Search for the cell housing the specified text and yield its [x, y] center coordinate. 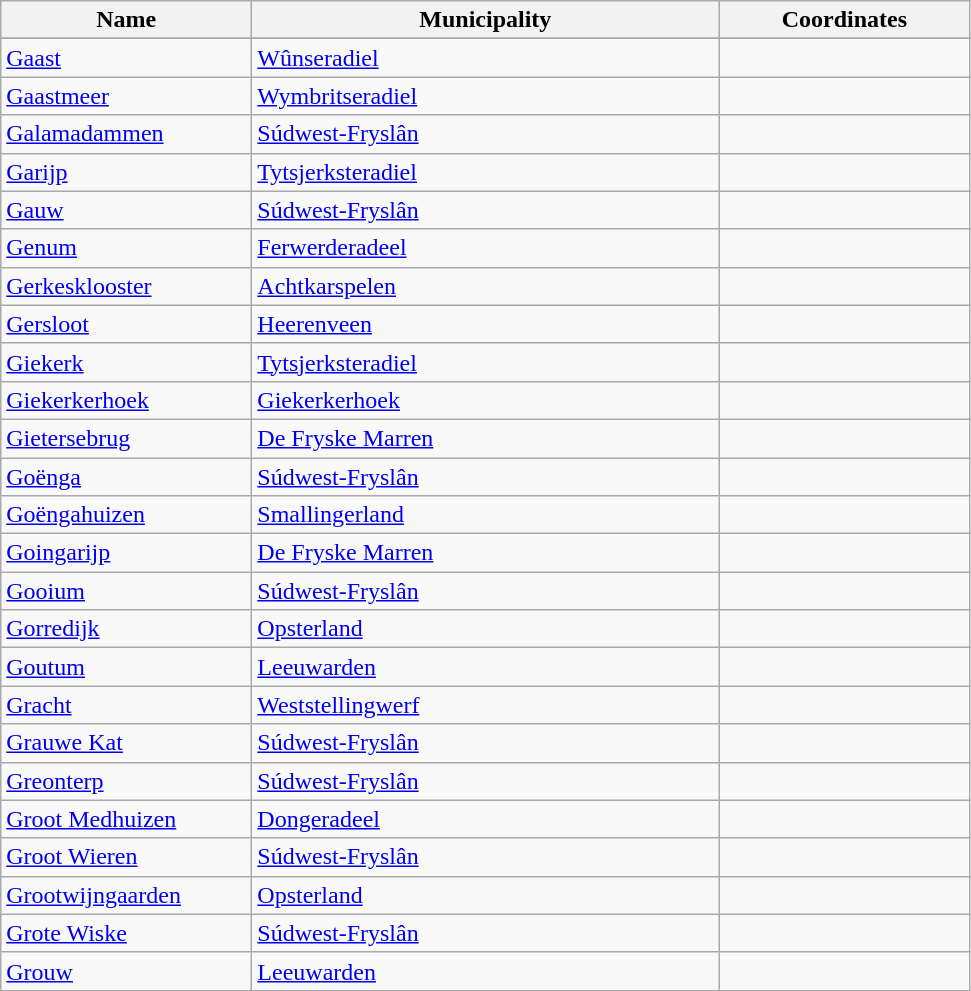
Wûnseradiel [486, 58]
Grauwe Kat [126, 743]
Grouw [126, 971]
Gerkesklooster [126, 286]
Wymbritseradiel [486, 96]
Gaast [126, 58]
Goënga [126, 477]
Smallingerland [486, 515]
Goëngahuizen [126, 515]
Gorredijk [126, 629]
Ferwerderadeel [486, 248]
Greonterp [126, 781]
Heerenveen [486, 324]
Grote Wiske [126, 933]
Gooium [126, 591]
Gracht [126, 705]
Garijp [126, 172]
Weststellingwerf [486, 705]
Galamadammen [126, 134]
Gietersebrug [126, 438]
Goutum [126, 667]
Achtkarspelen [486, 286]
Name [126, 20]
Groot Medhuizen [126, 819]
Gaastmeer [126, 96]
Groot Wieren [126, 857]
Goingarijp [126, 553]
Grootwijngaarden [126, 895]
Dongeradeel [486, 819]
Giekerk [126, 362]
Municipality [486, 20]
Coordinates [844, 20]
Gersloot [126, 324]
Genum [126, 248]
Gauw [126, 210]
